Determine the (x, y) coordinate at the center of the cell enclosing the given text.  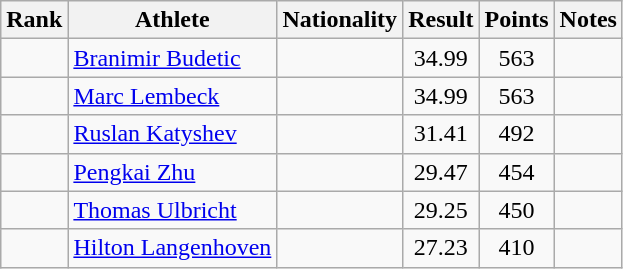
Pengkai Zhu (172, 172)
Rank (34, 20)
Athlete (172, 20)
Marc Lembeck (172, 96)
Branimir Budetic (172, 58)
31.41 (441, 134)
27.23 (441, 248)
454 (516, 172)
29.25 (441, 210)
Notes (588, 20)
450 (516, 210)
Nationality (340, 20)
410 (516, 248)
29.47 (441, 172)
Ruslan Katyshev (172, 134)
Points (516, 20)
Thomas Ulbricht (172, 210)
492 (516, 134)
Result (441, 20)
Hilton Langenhoven (172, 248)
